Determine the [x, y] coordinate at the center of the cell enclosing the given text.  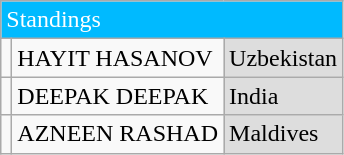
India [284, 96]
Standings [172, 20]
Uzbekistan [284, 58]
HAYIT HASANOV [118, 58]
DEEPAK DEEPAK [118, 96]
Maldives [284, 134]
AZNEEN RASHAD [118, 134]
